Output the (X, Y) coordinate of the center of the cell containing the given text.  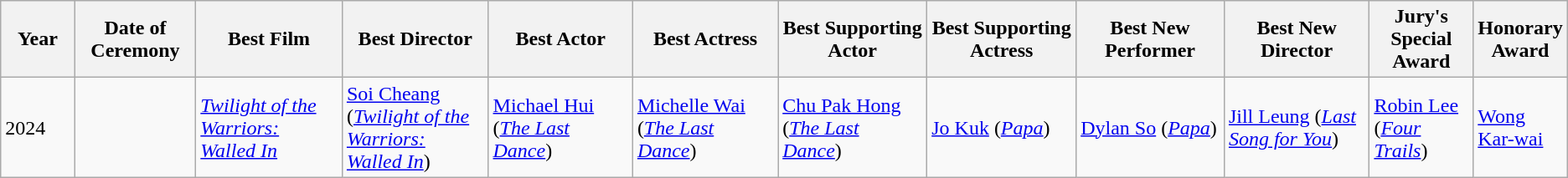
Wong Kar-wai (1520, 127)
Best Supporting Actor (853, 39)
Honorary Award (1520, 39)
Date of Ceremony (136, 39)
Year (38, 39)
Best Actress (705, 39)
Best Film (270, 39)
Best Supporting Actress (1002, 39)
Best Actor (560, 39)
Chu Pak Hong (The Last Dance) (853, 127)
Twilight of the Warriors: Walled In (270, 127)
Michael Hui (The Last Dance) (560, 127)
Robin Lee (Four Trails) (1421, 127)
Dylan So (Papa) (1151, 127)
Michelle Wai (The Last Dance) (705, 127)
Jill Leung (Last Song for You) (1297, 127)
Best New Director (1297, 39)
Soi Cheang (Twilight of the Warriors: Walled In) (415, 127)
2024 (38, 127)
Best New Performer (1151, 39)
Jury's Special Award (1421, 39)
Jo Kuk (Papa) (1002, 127)
Best Director (415, 39)
